Scan for the cell matching the given text and deliver its [X, Y] coordinate at center. 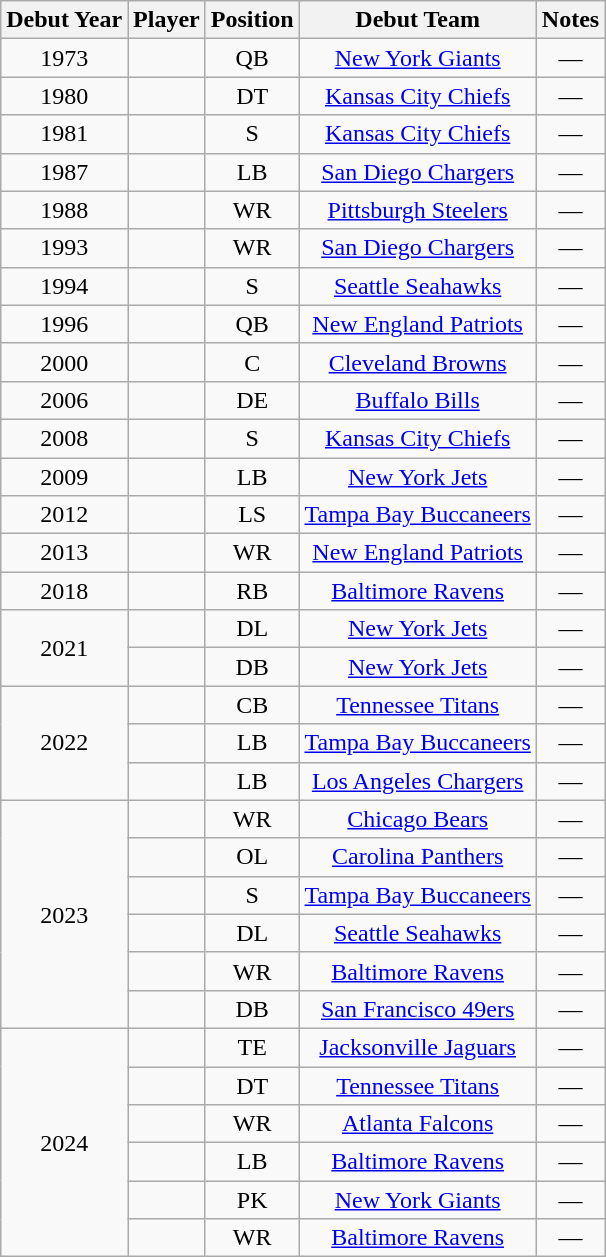
1973 [64, 58]
2022 [64, 743]
Atlanta Falcons [418, 1124]
Debut Year [64, 20]
1987 [64, 172]
DE [252, 400]
1993 [64, 248]
Chicago Bears [418, 819]
Debut Team [418, 20]
2024 [64, 1142]
2013 [64, 553]
2018 [64, 591]
TE [252, 1047]
Buffalo Bills [418, 400]
2012 [64, 515]
1994 [64, 286]
RB [252, 591]
PK [252, 1200]
San Francisco 49ers [418, 1009]
Notes [570, 20]
Position [252, 20]
OL [252, 857]
1996 [64, 324]
2021 [64, 648]
2023 [64, 914]
1981 [64, 134]
Jacksonville Jaguars [418, 1047]
2006 [64, 400]
Los Angeles Chargers [418, 781]
1980 [64, 96]
Player [167, 20]
LS [252, 515]
1988 [64, 210]
CB [252, 705]
C [252, 362]
2000 [64, 362]
Carolina Panthers [418, 857]
Cleveland Browns [418, 362]
2009 [64, 477]
2008 [64, 438]
Pittsburgh Steelers [418, 210]
